Find where the given text appears and provide that cell's center as [x, y] coordinate. 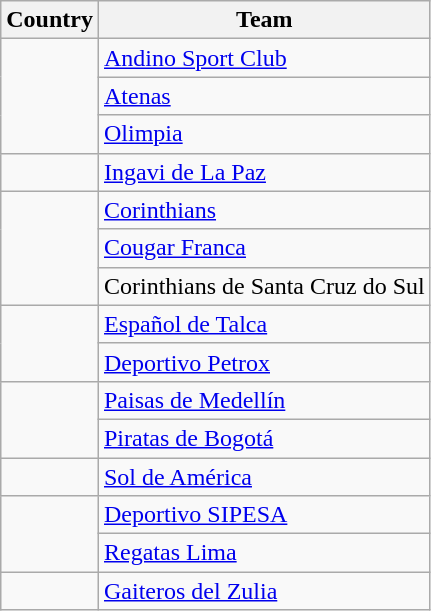
Regatas Lima [264, 553]
Corinthians de Santa Cruz do Sul [264, 286]
Ingavi de La Paz [264, 172]
Olimpia [264, 134]
Cougar Franca [264, 248]
Piratas de Bogotá [264, 438]
Andino Sport Club [264, 58]
Sol de América [264, 477]
Paisas de Medellín [264, 400]
Team [264, 20]
Corinthians [264, 210]
Country [50, 20]
Español de Talca [264, 324]
Deportivo SIPESA [264, 515]
Gaiteros del Zulia [264, 591]
Deportivo Petrox [264, 362]
Atenas [264, 96]
